Pinpoint the cell where the given text exists, returning its [X, Y] midpoint coordinate. 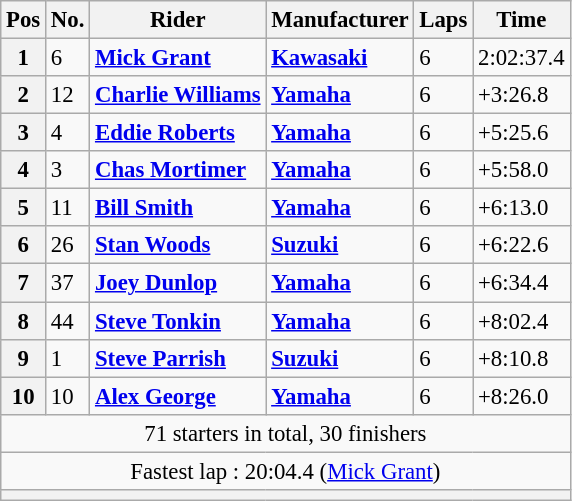
Steve Parrish [178, 358]
Laps [444, 20]
Kawasaki [340, 58]
+3:26.8 [522, 95]
11 [68, 208]
37 [68, 283]
+5:25.6 [522, 133]
2:02:37.4 [522, 58]
Rider [178, 20]
Stan Woods [178, 245]
7 [24, 283]
Eddie Roberts [178, 133]
+5:58.0 [522, 170]
Charlie Williams [178, 95]
Manufacturer [340, 20]
44 [68, 321]
Mick Grant [178, 58]
+8:26.0 [522, 396]
26 [68, 245]
Pos [24, 20]
5 [24, 208]
+6:13.0 [522, 208]
8 [24, 321]
Fastest lap : 20:04.4 (Mick Grant) [286, 471]
+8:02.4 [522, 321]
Chas Mortimer [178, 170]
Steve Tonkin [178, 321]
Alex George [178, 396]
9 [24, 358]
No. [68, 20]
+8:10.8 [522, 358]
12 [68, 95]
+6:34.4 [522, 283]
Bill Smith [178, 208]
Time [522, 20]
71 starters in total, 30 finishers [286, 433]
+6:22.6 [522, 245]
2 [24, 95]
Joey Dunlop [178, 283]
